Output the (x, y) coordinate of the center of the cell containing the given text.  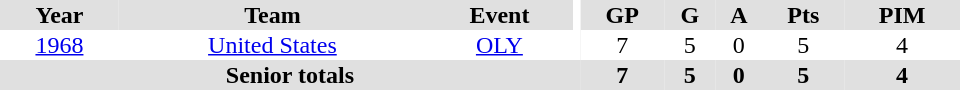
PIM (902, 15)
Pts (804, 15)
G (690, 15)
OLY (500, 45)
Senior totals (290, 75)
United States (272, 45)
A (738, 15)
Year (60, 15)
Team (272, 15)
1968 (60, 45)
GP (622, 15)
Event (500, 15)
